Locate the cell with the specified text and output its (x, y) center coordinate. 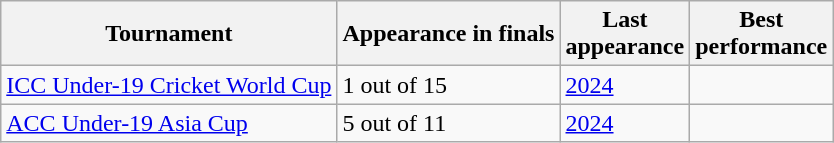
Tournament (169, 34)
ICC Under-19 Cricket World Cup (169, 85)
5 out of 11 (448, 123)
Bestperformance (762, 34)
1 out of 15 (448, 85)
ACC Under-19 Asia Cup (169, 123)
Lastappearance (625, 34)
Appearance in finals (448, 34)
